For the text-containing cell, return its midpoint in [x, y] coordinate format. 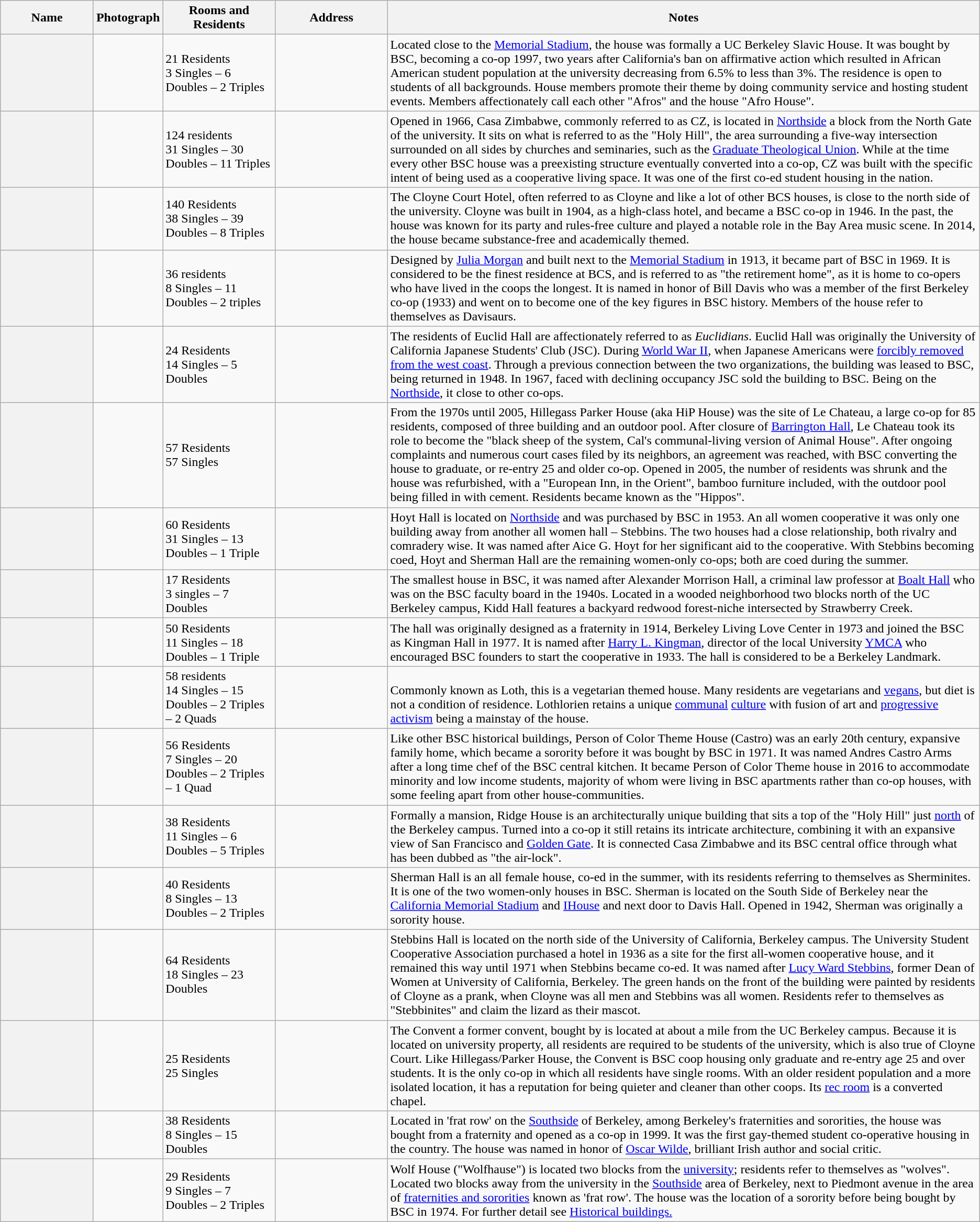
36 residents8 Singles – 11 Doubles – 2 triples [219, 288]
Photograph [128, 18]
17 Residents3 singles – 7 Doubles [219, 594]
38 Residents8 Singles – 15 Doubles [219, 1135]
58 residents14 Singles – 15 Doubles – 2 Triples – 2 Quads [219, 697]
Notes [684, 18]
29 Residents9 Singles – 7 Doubles – 2 Triples [219, 1191]
140 Residents38 Singles – 39 Doubles – 8 Triples [219, 219]
124 residents31 Singles – 30 Doubles – 11 Triples [219, 149]
21 Residents3 Singles – 6 Doubles – 2 Triples [219, 73]
Name [47, 18]
50 Residents11 Singles – 18 Doubles – 1 Triple [219, 642]
Rooms and Residents [219, 18]
56 Residents7 Singles – 20 Doubles – 2 Triples – 1 Quad [219, 766]
60 Residents31 Singles – 13 Doubles – 1 Triple [219, 538]
40 Residents8 Singles – 13 Doubles – 2 Triples [219, 898]
64 Residents18 Singles – 23 Doubles [219, 975]
25 Residents25 Singles [219, 1066]
24 Residents14 Singles – 5 Doubles [219, 364]
Address [331, 18]
57 Residents57 Singles [219, 455]
38 Residents11 Singles – 6 Doubles – 5 Triples [219, 837]
